Scan for the cell matching the given text and deliver its (X, Y) coordinate at center. 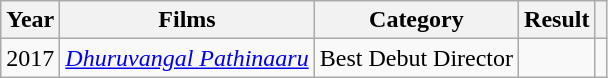
Result (557, 20)
Year (30, 20)
Category (416, 20)
Dhuruvangal Pathinaaru (187, 58)
Best Debut Director (416, 58)
Films (187, 20)
2017 (30, 58)
